Detect which cell encompasses the target text, then output its (X, Y) center coordinate. 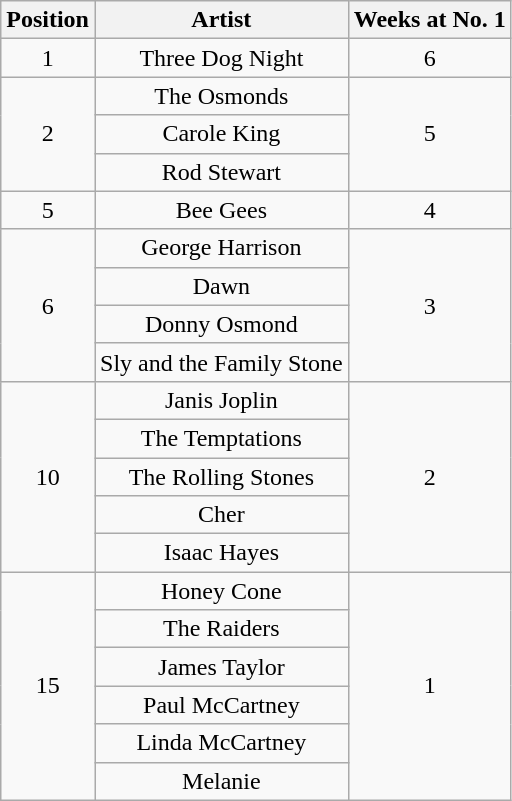
Carole King (221, 134)
4 (430, 210)
10 (48, 476)
George Harrison (221, 248)
The Rolling Stones (221, 477)
Bee Gees (221, 210)
Paul McCartney (221, 705)
Weeks at No. 1 (430, 20)
The Temptations (221, 438)
Janis Joplin (221, 400)
Linda McCartney (221, 743)
The Raiders (221, 629)
Melanie (221, 781)
Honey Cone (221, 591)
Position (48, 20)
James Taylor (221, 667)
Rod Stewart (221, 172)
Three Dog Night (221, 58)
3 (430, 305)
Donny Osmond (221, 324)
Artist (221, 20)
The Osmonds (221, 96)
Isaac Hayes (221, 553)
Cher (221, 515)
15 (48, 686)
Dawn (221, 286)
Sly and the Family Stone (221, 362)
